Capture the cell that displays the provided text and extract its [x, y] central coordinate. 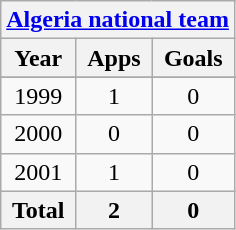
Total [38, 210]
Apps [114, 58]
1999 [38, 96]
Year [38, 58]
2001 [38, 172]
Algeria national team [118, 20]
2 [114, 210]
Goals [193, 58]
2000 [38, 134]
